Detect which cell encompasses the target text, then output its [x, y] center coordinate. 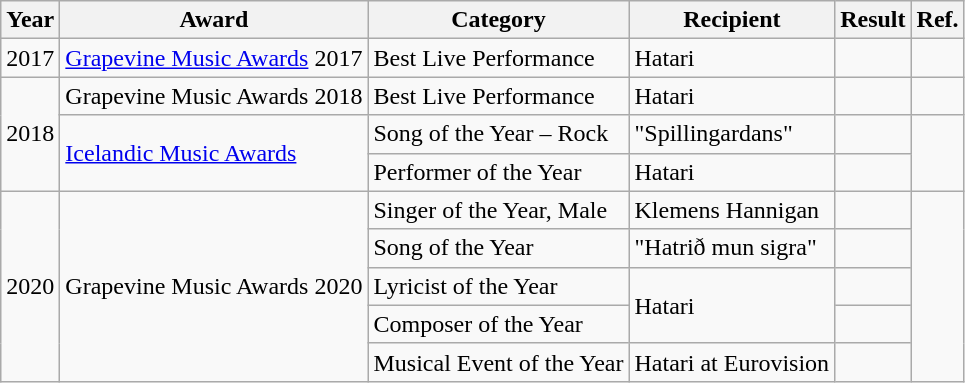
Ref. [938, 20]
Hatari at Eurovision [732, 362]
Klemens Hannigan [732, 210]
2020 [30, 286]
Performer of the Year [498, 172]
2017 [30, 58]
Grapevine Music Awards 2020 [214, 286]
Song of the Year [498, 248]
Grapevine Music Awards 2017 [214, 58]
"Spillingardans" [732, 134]
Song of the Year – Rock [498, 134]
Composer of the Year [498, 324]
Result [873, 20]
Category [498, 20]
Award [214, 20]
Recipient [732, 20]
Year [30, 20]
"Hatrið mun sigra" [732, 248]
Musical Event of the Year [498, 362]
2018 [30, 134]
Singer of the Year, Male [498, 210]
Icelandic Music Awards [214, 153]
Grapevine Music Awards 2018 [214, 96]
Lyricist of the Year [498, 286]
